Scan for the cell matching the given text and deliver its (x, y) coordinate at center. 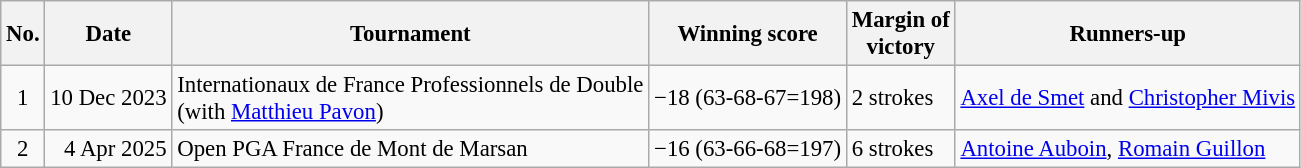
Antoine Auboin, Romain Guillon (1128, 149)
2 (23, 149)
Open PGA France de Mont de Marsan (410, 149)
1 (23, 98)
No. (23, 34)
10 Dec 2023 (108, 98)
Date (108, 34)
Margin ofvictory (900, 34)
Tournament (410, 34)
Axel de Smet and Christopher Mivis (1128, 98)
2 strokes (900, 98)
Winning score (748, 34)
−18 (63-68-67=198) (748, 98)
Internationaux de France Professionnels de Double(with Matthieu Pavon) (410, 98)
−16 (63-66-68=197) (748, 149)
4 Apr 2025 (108, 149)
Runners-up (1128, 34)
6 strokes (900, 149)
